Detect which cell encompasses the target text, then output its (x, y) center coordinate. 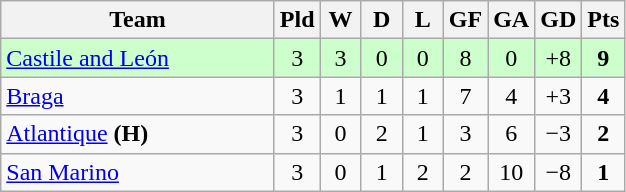
10 (512, 172)
9 (604, 58)
GA (512, 20)
Pts (604, 20)
San Marino (138, 172)
6 (512, 134)
−8 (558, 172)
D (382, 20)
−3 (558, 134)
Pld (297, 20)
8 (465, 58)
GD (558, 20)
Braga (138, 96)
Team (138, 20)
Castile and León (138, 58)
7 (465, 96)
GF (465, 20)
Atlantique (H) (138, 134)
L (422, 20)
+3 (558, 96)
W (340, 20)
+8 (558, 58)
